Identify which cell holds the provided text, then report its [x, y] central coordinate. 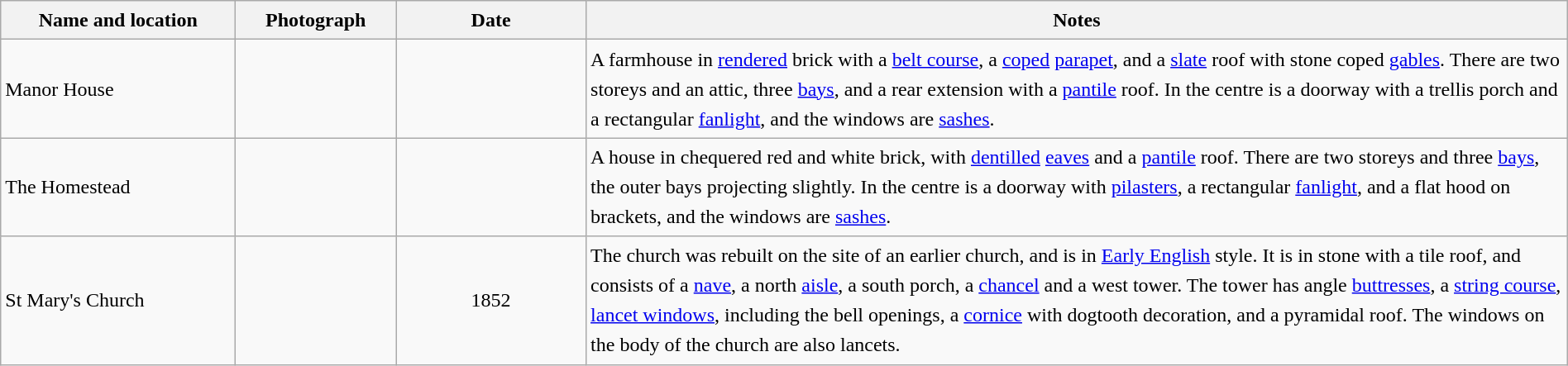
Date [491, 20]
Notes [1077, 20]
Photograph [316, 20]
The Homestead [118, 187]
St Mary's Church [118, 301]
Manor House [118, 89]
Name and location [118, 20]
1852 [491, 301]
